Identify which cell holds the provided text, then report its (X, Y) central coordinate. 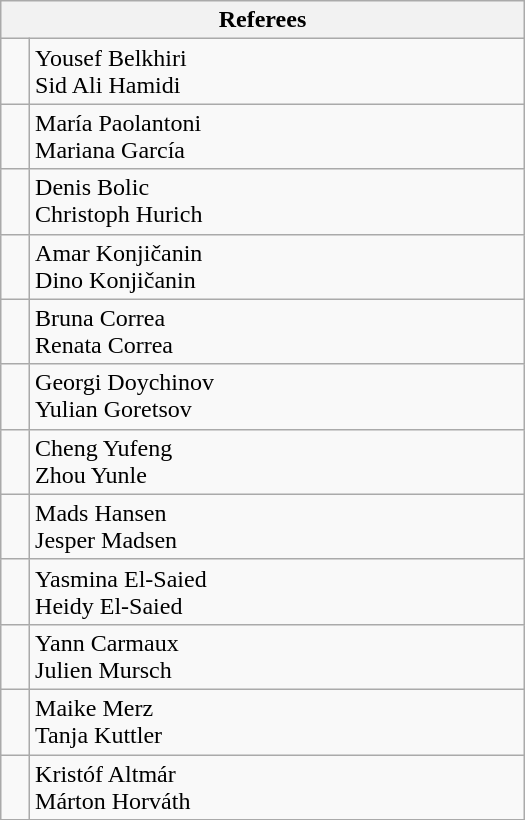
Maike MerzTanja Kuttler (278, 722)
Kristóf AltmárMárton Horváth (278, 786)
Cheng YufengZhou Yunle (278, 462)
Referees (263, 20)
Bruna CorreaRenata Correa (278, 332)
Yousef BelkhiriSid Ali Hamidi (278, 72)
Yasmina El-SaiedHeidy El-Saied (278, 592)
Mads HansenJesper Madsen (278, 526)
Georgi DoychinovYulian Goretsov (278, 396)
Amar KonjičaninDino Konjičanin (278, 266)
María PaolantoniMariana García (278, 136)
Denis BolicChristoph Hurich (278, 202)
Yann CarmauxJulien Mursch (278, 656)
